Return the (x, y) coordinate for the center point of the cell that contains the specified text.  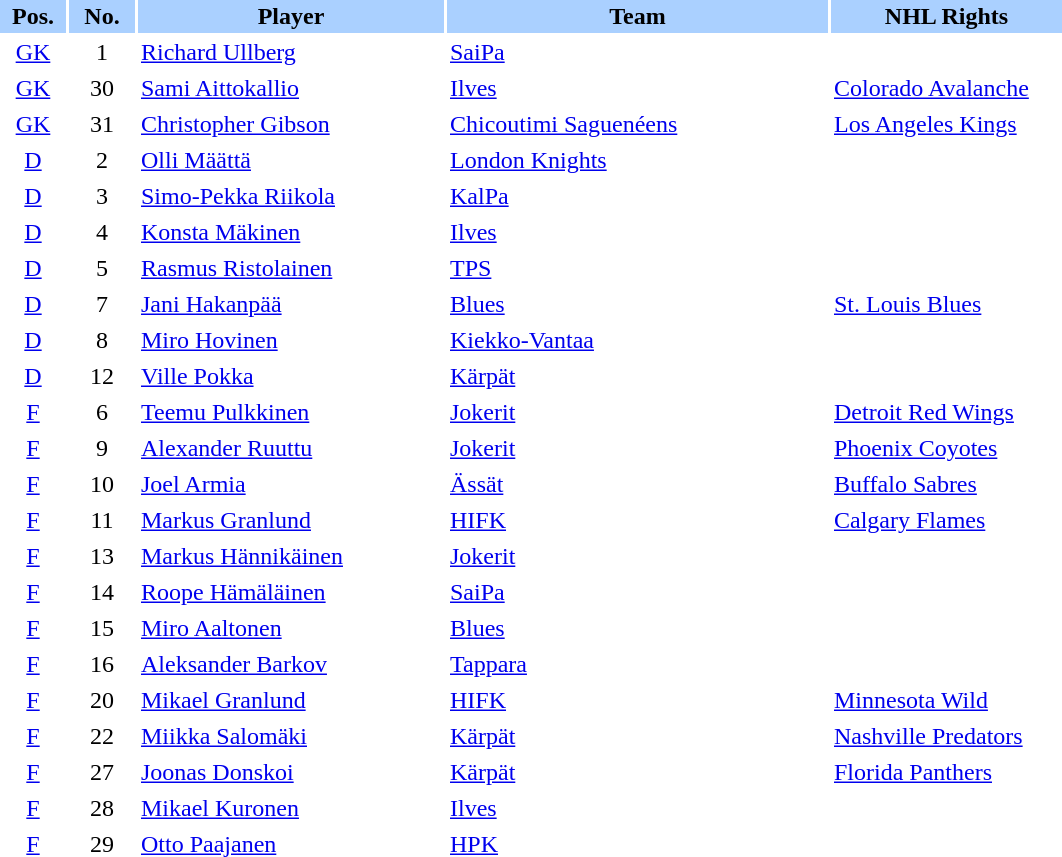
Kiekko-Vantaa (638, 340)
Rasmus Ristolainen (291, 268)
20 (102, 700)
Ville Pokka (291, 376)
Christopher Gibson (291, 124)
Joel Armia (291, 484)
5 (102, 268)
Roope Hämäläinen (291, 592)
Buffalo Sabres (946, 484)
Nashville Predators (946, 736)
Olli Määttä (291, 160)
Richard Ullberg (291, 52)
Miro Aaltonen (291, 628)
30 (102, 88)
11 (102, 520)
TPS (638, 268)
Detroit Red Wings (946, 412)
Minnesota Wild (946, 700)
Jani Hakanpää (291, 304)
4 (102, 232)
Team (638, 16)
3 (102, 196)
Simo-Pekka Riikola (291, 196)
Konsta Mäkinen (291, 232)
Miikka Salomäki (291, 736)
Los Angeles Kings (946, 124)
London Knights (638, 160)
Teemu Pulkkinen (291, 412)
Player (291, 16)
28 (102, 808)
16 (102, 664)
27 (102, 772)
7 (102, 304)
Miro Hovinen (291, 340)
14 (102, 592)
Calgary Flames (946, 520)
12 (102, 376)
Sami Aittokallio (291, 88)
9 (102, 448)
Ässät (638, 484)
Chicoutimi Saguenéens (638, 124)
8 (102, 340)
13 (102, 556)
Tappara (638, 664)
15 (102, 628)
Alexander Ruuttu (291, 448)
Colorado Avalanche (946, 88)
Phoenix Coyotes (946, 448)
Mikael Kuronen (291, 808)
KalPa (638, 196)
Markus Hännikäinen (291, 556)
10 (102, 484)
2 (102, 160)
Aleksander Barkov (291, 664)
Markus Granlund (291, 520)
Florida Panthers (946, 772)
No. (102, 16)
Pos. (33, 16)
Joonas Donskoi (291, 772)
22 (102, 736)
31 (102, 124)
Mikael Granlund (291, 700)
St. Louis Blues (946, 304)
6 (102, 412)
NHL Rights (946, 16)
1 (102, 52)
